Detect which cell encompasses the target text, then output its [x, y] center coordinate. 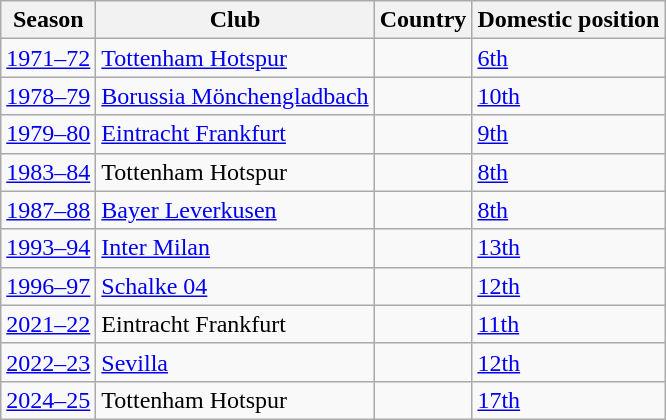
Country [423, 20]
6th [568, 58]
1971–72 [48, 58]
2024–25 [48, 400]
Season [48, 20]
Schalke 04 [235, 286]
2021–22 [48, 324]
Borussia Mönchengladbach [235, 96]
1996–97 [48, 286]
1987–88 [48, 210]
9th [568, 134]
1978–79 [48, 96]
13th [568, 248]
10th [568, 96]
1983–84 [48, 172]
Sevilla [235, 362]
Club [235, 20]
11th [568, 324]
1979–80 [48, 134]
1993–94 [48, 248]
Domestic position [568, 20]
2022–23 [48, 362]
Inter Milan [235, 248]
Bayer Leverkusen [235, 210]
17th [568, 400]
